Scan for the cell matching the given text and deliver its (x, y) coordinate at center. 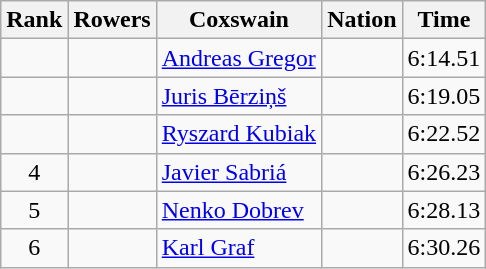
Nation (362, 20)
Coxswain (238, 20)
Juris Bērziņš (238, 96)
4 (34, 172)
Time (444, 20)
Ryszard Kubiak (238, 134)
6:28.13 (444, 210)
Javier Sabriá (238, 172)
6:19.05 (444, 96)
6:14.51 (444, 58)
6:22.52 (444, 134)
6:30.26 (444, 248)
Nenko Dobrev (238, 210)
Andreas Gregor (238, 58)
6 (34, 248)
Rowers (112, 20)
6:26.23 (444, 172)
Karl Graf (238, 248)
Rank (34, 20)
5 (34, 210)
